Pinpoint the cell where the given text exists, returning its [X, Y] midpoint coordinate. 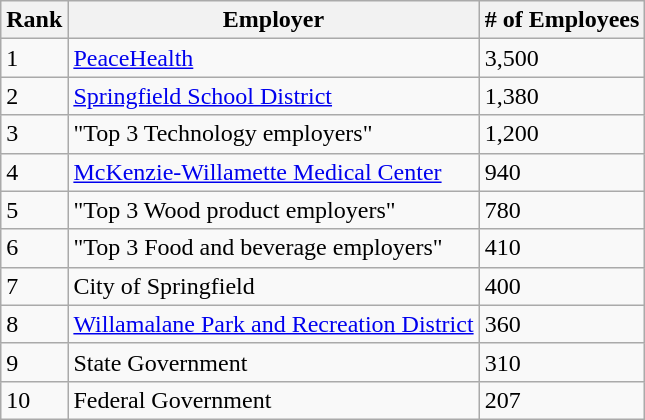
Employer [274, 20]
PeaceHealth [274, 58]
3 [34, 134]
"Top 3 Wood product employers" [274, 210]
9 [34, 362]
Rank [34, 20]
310 [562, 362]
State Government [274, 362]
1,200 [562, 134]
6 [34, 248]
207 [562, 400]
10 [34, 400]
360 [562, 324]
Federal Government [274, 400]
5 [34, 210]
"Top 3 Food and beverage employers" [274, 248]
McKenzie-Willamette Medical Center [274, 172]
"Top 3 Technology employers" [274, 134]
8 [34, 324]
Willamalane Park and Recreation District [274, 324]
410 [562, 248]
2 [34, 96]
400 [562, 286]
Springfield School District [274, 96]
4 [34, 172]
940 [562, 172]
City of Springfield [274, 286]
# of Employees [562, 20]
1,380 [562, 96]
7 [34, 286]
1 [34, 58]
780 [562, 210]
3,500 [562, 58]
